Detect which cell encompasses the target text, then output its [x, y] center coordinate. 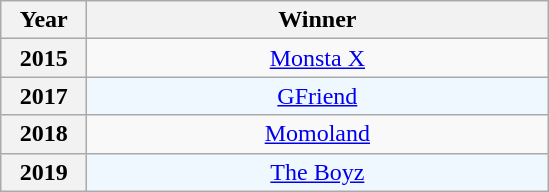
Monsta X [318, 58]
GFriend [318, 96]
2018 [44, 134]
2015 [44, 58]
Year [44, 20]
2017 [44, 96]
Winner [318, 20]
The Boyz [318, 172]
Momoland [318, 134]
2019 [44, 172]
